Search for the cell housing the specified text and yield its [X, Y] center coordinate. 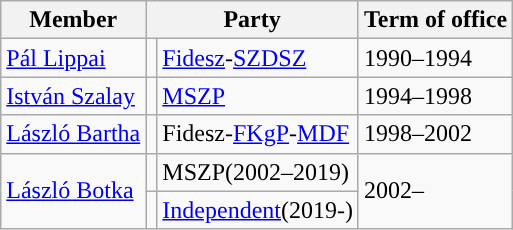
Member [74, 20]
Party [252, 20]
Fidesz-SZDSZ [258, 58]
Term of office [435, 20]
MSZP [258, 96]
László Botka [74, 191]
Fidesz-FKgP-MDF [258, 134]
László Bartha [74, 134]
MSZP(2002–2019) [258, 172]
Independent(2019-) [258, 210]
1998–2002 [435, 134]
1990–1994 [435, 58]
1994–1998 [435, 96]
2002– [435, 191]
Pál Lippai [74, 58]
István Szalay [74, 96]
